Extract the [X, Y] coordinate from the center of the cell holding the provided text.  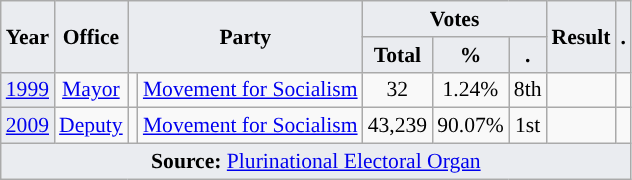
1.24% [470, 90]
Mayor [91, 90]
Total [398, 55]
% [470, 55]
Office [91, 36]
Party [246, 36]
8th [528, 90]
Votes [455, 19]
Year [28, 36]
1999 [28, 90]
Source: Plurinational Electoral Organ [316, 162]
43,239 [398, 126]
Deputy [91, 126]
1st [528, 126]
Result [582, 36]
2009 [28, 126]
90.07% [470, 126]
32 [398, 90]
